Extract the (x, y) coordinate from the center of the cell holding the provided text.  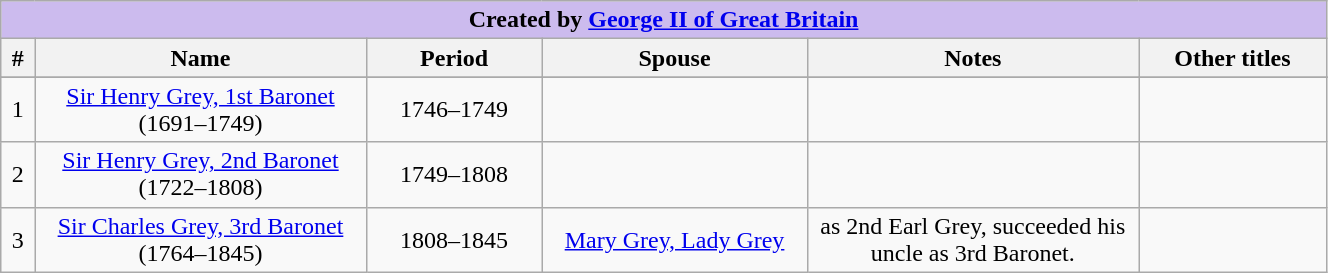
Mary Grey, Lady Grey (674, 240)
Created by George II of Great Britain (664, 20)
1746–1749 (454, 110)
Sir Henry Grey, 2nd Baronet(1722–1808) (200, 174)
Notes (972, 58)
1 (18, 110)
Sir Charles Grey, 3rd Baronet(1764–1845) (200, 240)
1808–1845 (454, 240)
2 (18, 174)
# (18, 58)
Spouse (674, 58)
as 2nd Earl Grey, succeeded his uncle as 3rd Baronet. (972, 240)
Period (454, 58)
Sir Henry Grey, 1st Baronet(1691–1749) (200, 110)
3 (18, 240)
1749–1808 (454, 174)
Other titles (1232, 58)
Name (200, 58)
